Search for the cell housing the specified text and yield its [x, y] center coordinate. 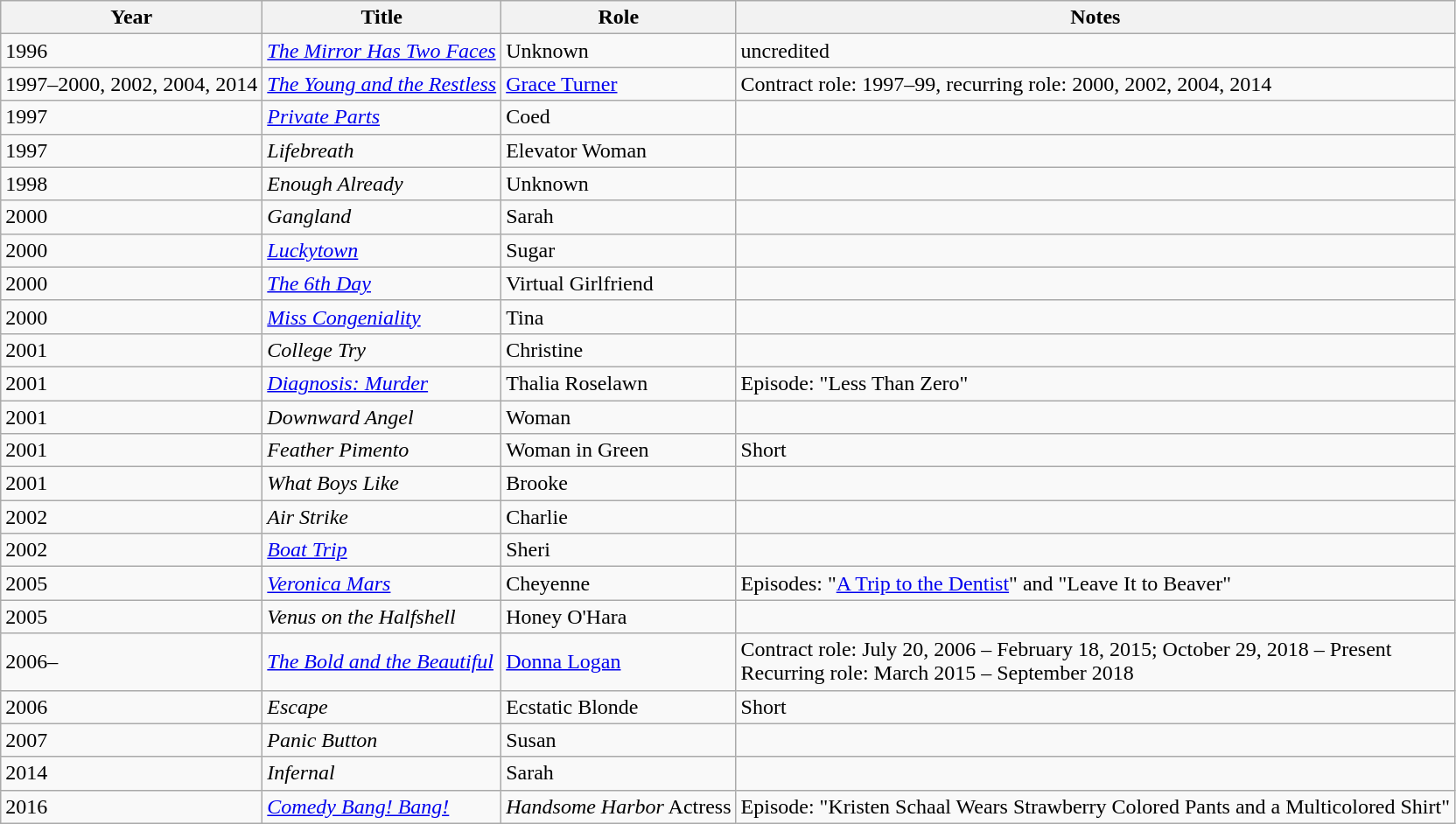
Comedy Bang! Bang! [381, 807]
The Young and the Restless [381, 84]
Cheyenne [619, 583]
College Try [381, 350]
2007 [131, 740]
2006 [131, 707]
Contract role: 1997–99, recurring role: 2000, 2002, 2004, 2014 [1095, 84]
What Boys Like [381, 484]
The Mirror Has Two Faces [381, 51]
Air Strike [381, 517]
Private Parts [381, 117]
2014 [131, 773]
Diagnosis: Murder [381, 383]
Tina [619, 317]
Christine [619, 350]
Episodes: "A Trip to the Dentist" and "Leave It to Beaver" [1095, 583]
The 6th Day [381, 283]
Title [381, 17]
Thalia Roselawn [619, 383]
Panic Button [381, 740]
Sugar [619, 250]
2016 [131, 807]
Luckytown [381, 250]
Role [619, 17]
Virtual Girlfriend [619, 283]
Notes [1095, 17]
Enough Already [381, 184]
Infernal [381, 773]
Gangland [381, 217]
Feather Pimento [381, 450]
Woman in Green [619, 450]
Woman [619, 417]
Grace Turner [619, 84]
The Bold and the Beautiful [381, 661]
1996 [131, 51]
Boat Trip [381, 550]
Donna Logan [619, 661]
Venus on the Halfshell [381, 617]
Year [131, 17]
1997–2000, 2002, 2004, 2014 [131, 84]
Downward Angel [381, 417]
Handsome Harbor Actress [619, 807]
Lifebreath [381, 150]
Susan [619, 740]
Miss Congeniality [381, 317]
1998 [131, 184]
Episode: "Less Than Zero" [1095, 383]
2006– [131, 661]
Veronica Mars [381, 583]
uncredited [1095, 51]
Ecstatic Blonde [619, 707]
Escape [381, 707]
Contract role: July 20, 2006 – February 18, 2015; October 29, 2018 – Present Recurring role: March 2015 – September 2018 [1095, 661]
Episode: "Kristen Schaal Wears Strawberry Colored Pants and a Multicolored Shirt" [1095, 807]
Coed [619, 117]
Elevator Woman [619, 150]
Honey O'Hara [619, 617]
Brooke [619, 484]
Sheri [619, 550]
Charlie [619, 517]
